Detect which cell encompasses the target text, then output its (X, Y) center coordinate. 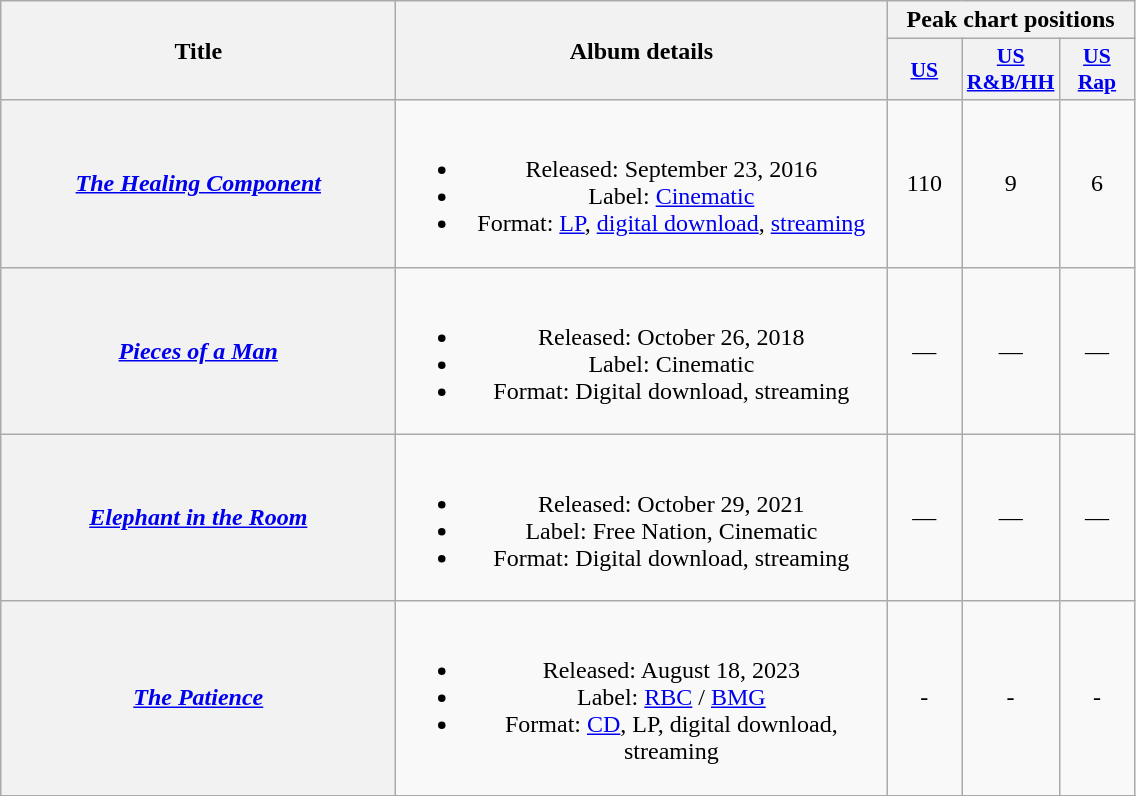
110 (924, 184)
6 (1096, 184)
Released: October 26, 2018Label: CinematicFormat: Digital download, streaming (642, 350)
The Patience (198, 698)
Released: September 23, 2016Label: CinematicFormat: LP, digital download, streaming (642, 184)
The Healing Component (198, 184)
Title (198, 50)
USRap (1096, 70)
Peak chart positions (1011, 20)
Album details (642, 50)
USR&B/HH (1011, 70)
Elephant in the Room (198, 518)
Pieces of a Man (198, 350)
US (924, 70)
9 (1011, 184)
Released: August 18, 2023Label: RBC / BMGFormat: CD, LP, digital download, streaming (642, 698)
Released: October 29, 2021Label: Free Nation, CinematicFormat: Digital download, streaming (642, 518)
